Find where the given text appears and provide that cell's center as (x, y) coordinate. 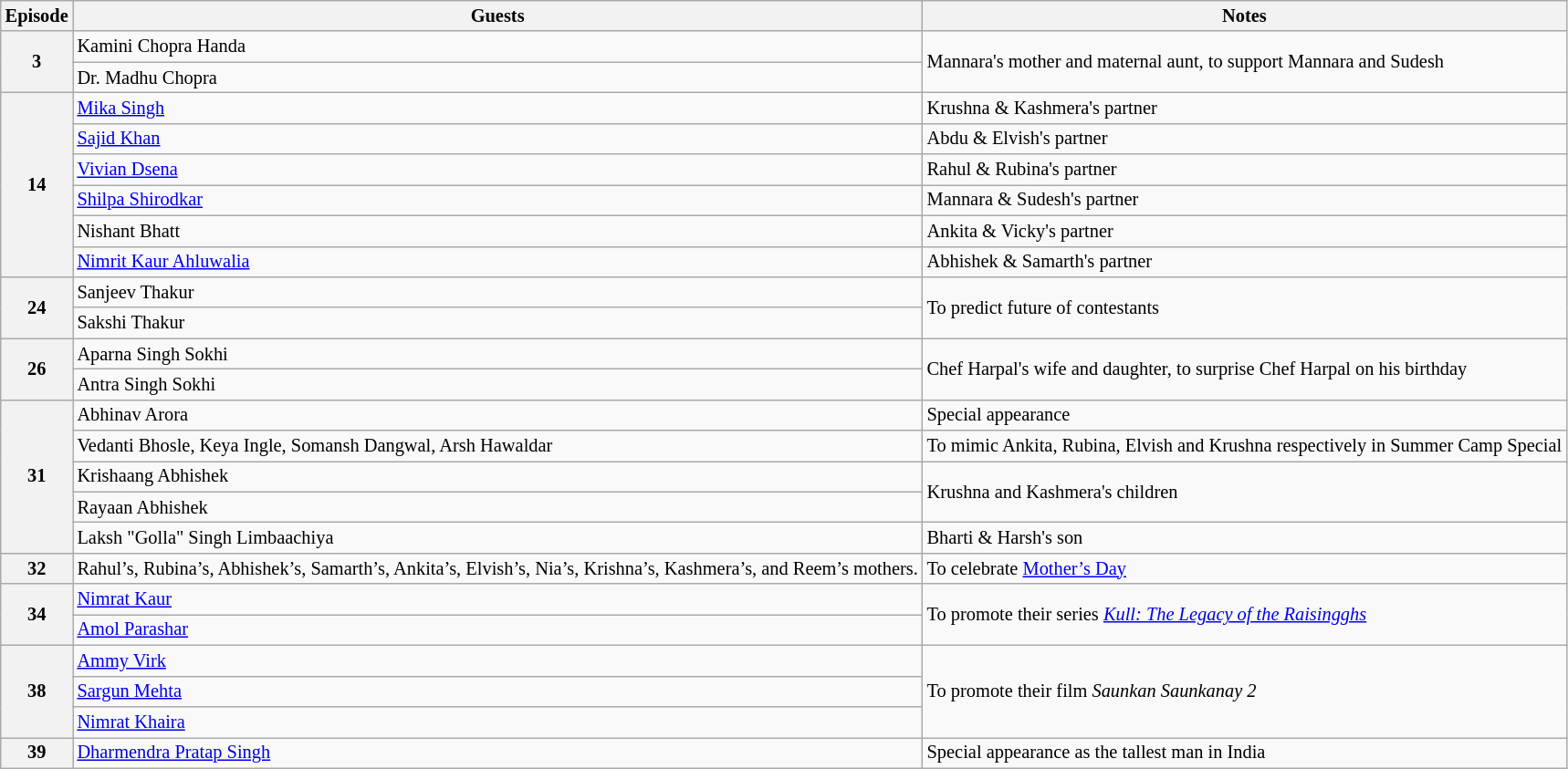
Nimrat Kaur (498, 599)
Amol Parashar (498, 629)
To celebrate Mother’s Day (1245, 568)
Krishaang Abhishek (498, 476)
Kamini Chopra Handa (498, 47)
Guests (498, 16)
Abhinav Arora (498, 415)
Krushna & Kashmera's partner (1245, 108)
Notes (1245, 16)
Mannara & Sudesh's partner (1245, 200)
Aparna Singh Sokhi (498, 354)
Sanjeev Thakur (498, 292)
Nimrit Kaur Ahluwalia (498, 262)
To mimic Ankita, Rubina, Elvish and Krushna respectively in Summer Camp Special (1245, 446)
Chef Harpal's wife and daughter, to surprise Chef Harpal on his birthday (1245, 369)
Bharti & Harsh's son (1245, 537)
Nimrat Khaira (498, 722)
3 (37, 62)
Rahul’s, Rubina’s, Abhishek’s, Samarth’s, Ankita’s, Elvish’s, Nia’s, Krishna’s, Kashmera’s, and Reem’s mothers. (498, 568)
Mannara's mother and maternal aunt, to support Mannara and Sudesh (1245, 62)
Ankita & Vicky's partner (1245, 231)
Sajid Khan (498, 139)
Rahul & Rubina's partner (1245, 170)
Vivian Dsena (498, 170)
Krushna and Kashmera's children (1245, 491)
14 (37, 184)
31 (37, 476)
Abdu & Elvish's partner (1245, 139)
Vedanti Bhosle, Keya Ingle, Somansh Dangwal, Arsh Hawaldar (498, 446)
Special appearance as the tallest man in India (1245, 753)
Dr. Madhu Chopra (498, 78)
34 (37, 615)
38 (37, 691)
To predict future of contestants (1245, 307)
Mika Singh (498, 108)
To promote their film Saunkan Saunkanay 2 (1245, 691)
24 (37, 307)
32 (37, 568)
39 (37, 753)
Laksh "Golla" Singh Limbaachiya (498, 537)
Shilpa Shirodkar (498, 200)
Sakshi Thakur (498, 323)
Abhishek & Samarth's partner (1245, 262)
26 (37, 369)
Sargun Mehta (498, 691)
Antra Singh Sokhi (498, 384)
Nishant Bhatt (498, 231)
Special appearance (1245, 415)
To promote their series Kull: The Legacy of the Raisingghs (1245, 615)
Ammy Virk (498, 660)
Episode (37, 16)
Rayaan Abhishek (498, 507)
Dharmendra Pratap Singh (498, 753)
